From the cell containing the given text, extract its center point as [X, Y] coordinate. 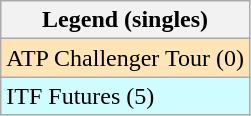
Legend (singles) [126, 20]
ITF Futures (5) [126, 96]
ATP Challenger Tour (0) [126, 58]
